From the cell containing the given text, extract its center point as (X, Y) coordinate. 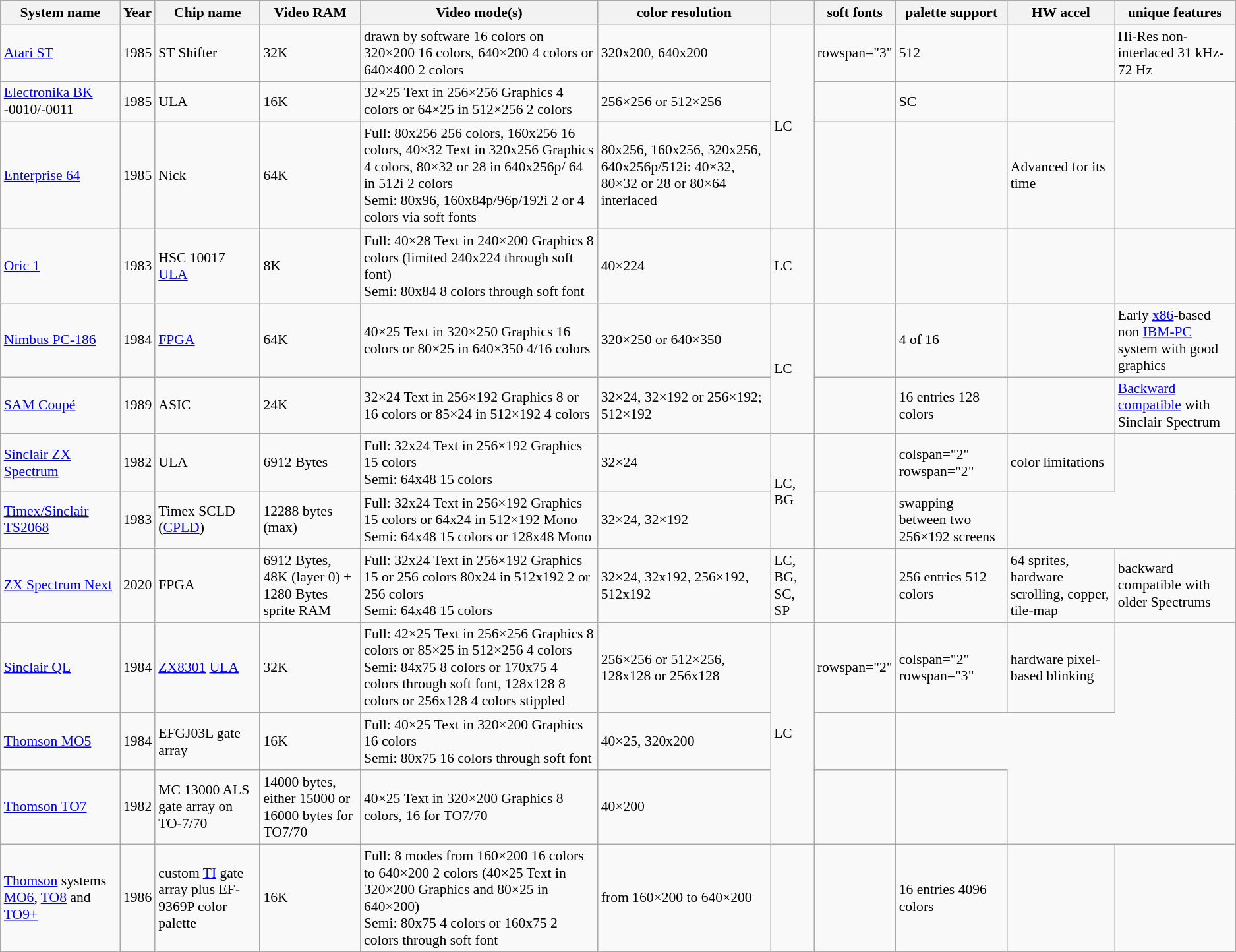
512 (952, 53)
Advanced for its time (1061, 175)
rowspan="3" (855, 53)
16 entries 128 colors (952, 406)
HW accel (1061, 13)
Thomson MO5 (61, 742)
1989 (137, 406)
EFGJ03L gate array (207, 742)
80x256, 160x256, 320x256, 640x256p/512i: 40×32, 80×32 or 28 or 80×64 interlaced (684, 175)
hardware pixel-based blinking (1061, 668)
Chip name (207, 13)
MC 13000 ALS gate array on TO-7/70 (207, 807)
Full: 40×25 Text in 320×200 Graphics 16 colorsSemi: 80x75 16 colors through soft font (479, 742)
Video mode(s) (479, 13)
Nick (207, 175)
Sinclair QL (61, 668)
Video RAM (310, 13)
8K (310, 266)
LC, BG (792, 492)
Full: 32x24 Text in 256×192 Graphics 15 or 256 colors 80x24 in 512x192 2 or 256 colorsSemi: 64x48 15 colors (479, 585)
swapping between two 256×192 screens (952, 520)
40×25 Text in 320×250 Graphics 16 colors or 80×25 in 640×350 4/16 colors (479, 340)
Full: 32x24 Text in 256×192 Graphics 15 colors or 64x24 in 512×192 MonoSemi: 64x48 15 colors or 128x48 Mono (479, 520)
Atari ST (61, 53)
12288 bytes (max) (310, 520)
custom TI gate array plus EF-9369P color palette (207, 898)
SC (952, 102)
unique features (1175, 13)
Electronika BK -0010/-0011 (61, 102)
Sinclair ZX Spectrum (61, 463)
colspan="2" rowspan="2" (952, 463)
32×25 Text in 256×256 Graphics 4 colors or 64×25 in 512×256 2 colors (479, 102)
256×256 or 512×256 (684, 102)
Hi-Res non-interlaced 31 kHz-72 Hz (1175, 53)
Early x86-based non IBM-PC system with good graphics (1175, 340)
Thomson systems MO6, TO8 and TO9+ (61, 898)
SAM Coupé (61, 406)
320×250 or 640×350 (684, 340)
32×24 (684, 463)
16 entries 4096 colors (952, 898)
32×24, 32×192 (684, 520)
ST Shifter (207, 53)
Oric 1 (61, 266)
backward compatible with older Spectrums (1175, 585)
64 sprites, hardware scrolling, copper, tile-map (1061, 585)
Year (137, 13)
rowspan="2" (855, 668)
colspan="2" rowspan="3" (952, 668)
Full: 32x24 Text in 256×192 Graphics 15 colorsSemi: 64x48 15 colors (479, 463)
40×25 Text in 320×200 Graphics 8 colors, 16 for TO7/70 (479, 807)
40×200 (684, 807)
1986 (137, 898)
320x200, 640x200 (684, 53)
14000 bytes, either 15000 or 16000 bytes for TO7/70 (310, 807)
color resolution (684, 13)
color limitations (1061, 463)
Timex SCLD (CPLD) (207, 520)
HSC 10017 ULA (207, 266)
Nimbus PC-186 (61, 340)
ZX Spectrum Next (61, 585)
soft fonts (855, 13)
4 of 16 (952, 340)
Timex/Sinclair TS2068 (61, 520)
Thomson TO7 (61, 807)
drawn by software 16 colors on 320×200 16 colors, 640×200 4 colors or 640×400 2 colors (479, 53)
32×24, 32×192 or 256×192; 512×192 (684, 406)
32×24 Text in 256×192 Graphics 8 or 16 colors or 85×24 in 512×192 4 colors (479, 406)
palette support (952, 13)
System name (61, 13)
Backward compatible with Sinclair Spectrum (1175, 406)
6912 Bytes, 48K (layer 0) + 1280 Bytes sprite RAM (310, 585)
40×224 (684, 266)
Enterprise 64 (61, 175)
ZX8301 ULA (207, 668)
24K (310, 406)
6912 Bytes (310, 463)
40×25, 320x200 (684, 742)
256 entries 512 colors (952, 585)
32×24, 32x192, 256×192, 512x192 (684, 585)
ASIC (207, 406)
from 160×200 to 640×200 (684, 898)
256×256 or 512×256, 128x128 or 256x128 (684, 668)
2020 (137, 585)
LC, BG, SC, SP (792, 585)
Full: 40×28 Text in 240×200 Graphics 8 colors (limited 240x224 through soft font)Semi: 80x84 8 colors through soft font (479, 266)
